Pinpoint the cell where the given text exists, returning its [X, Y] midpoint coordinate. 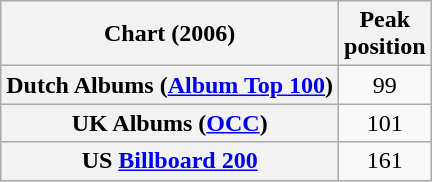
161 [385, 161]
Dutch Albums (Album Top 100) [170, 85]
99 [385, 85]
Peakposition [385, 34]
101 [385, 123]
Chart (2006) [170, 34]
US Billboard 200 [170, 161]
UK Albums (OCC) [170, 123]
